Provide the (x, y) coordinate of the cell's center where the given text is located.  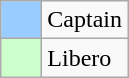
Captain (85, 20)
Libero (85, 58)
